Determine the (X, Y) coordinate at the center of the cell enclosing the given text.  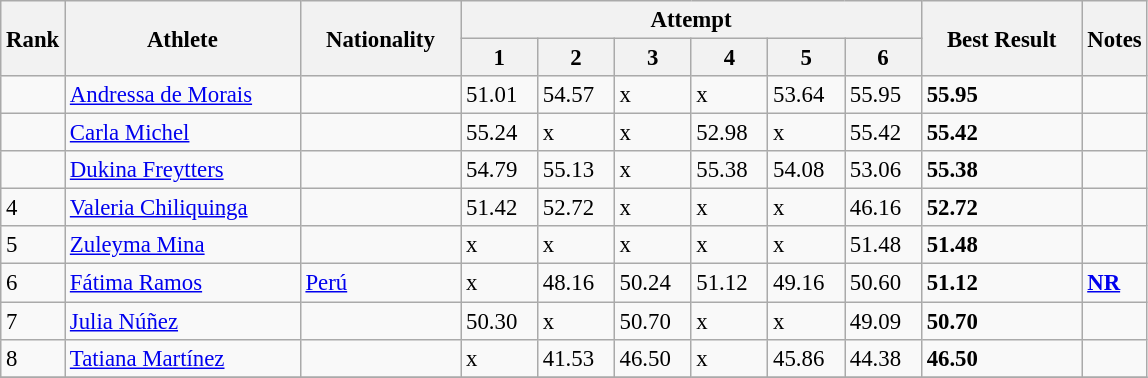
49.16 (806, 283)
NR (1114, 283)
Rank (33, 38)
1 (500, 58)
48.16 (576, 283)
54.08 (806, 170)
Carla Michel (183, 133)
Andressa de Morais (183, 95)
Tatiana Martínez (183, 358)
3 (652, 58)
51.42 (500, 208)
52.98 (730, 133)
44.38 (884, 358)
Nationality (380, 38)
Zuleyma Mina (183, 245)
Attempt (692, 20)
Perú (380, 283)
2 (576, 58)
54.57 (576, 95)
46.16 (884, 208)
7 (33, 321)
Athlete (183, 38)
55.24 (500, 133)
54.79 (500, 170)
Julia Núñez (183, 321)
50.30 (500, 321)
Valeria Chiliquinga (183, 208)
Fátima Ramos (183, 283)
49.09 (884, 321)
55.13 (576, 170)
Dukina Freytters (183, 170)
45.86 (806, 358)
8 (33, 358)
53.64 (806, 95)
53.06 (884, 170)
Notes (1114, 38)
50.24 (652, 283)
51.01 (500, 95)
50.60 (884, 283)
Best Result (1002, 38)
41.53 (576, 358)
